Capture the cell that displays the provided text and extract its [x, y] central coordinate. 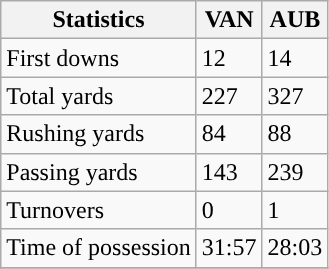
AUB [295, 20]
84 [229, 134]
VAN [229, 20]
Turnovers [99, 210]
31:57 [229, 248]
28:03 [295, 248]
Total yards [99, 96]
Rushing yards [99, 134]
239 [295, 172]
14 [295, 58]
88 [295, 134]
Time of possession [99, 248]
1 [295, 210]
Passing yards [99, 172]
327 [295, 96]
12 [229, 58]
First downs [99, 58]
143 [229, 172]
227 [229, 96]
Statistics [99, 20]
0 [229, 210]
